Return the (x, y) coordinate for the center point of the cell that contains the specified text.  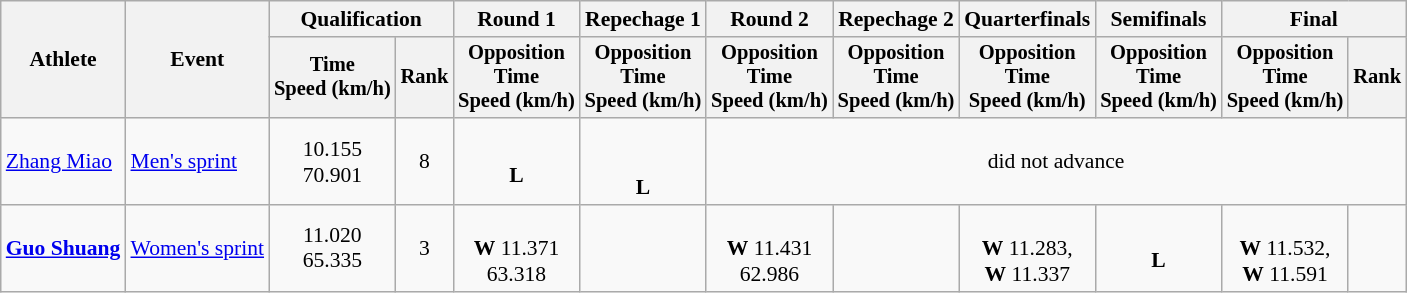
Guo Shuang (64, 248)
Final (1314, 19)
W 11.283,W 11.337 (1027, 248)
Round 1 (516, 19)
Qualification (361, 19)
Quarterfinals (1027, 19)
Athlete (64, 60)
11.02065.335 (332, 248)
Zhang Miao (64, 162)
10.15570.901 (332, 162)
TimeSpeed (km/h) (332, 78)
Semifinals (1158, 19)
Round 2 (770, 19)
Women's sprint (197, 248)
W 11.43162.986 (770, 248)
W 11.532,W 11.591 (1286, 248)
8 (425, 162)
Repechage 2 (896, 19)
3 (425, 248)
Men's sprint (197, 162)
Repechage 1 (644, 19)
did not advance (1056, 162)
W 11.37163.318 (516, 248)
Event (197, 60)
